Pinpoint the cell where the given text exists, returning its (x, y) midpoint coordinate. 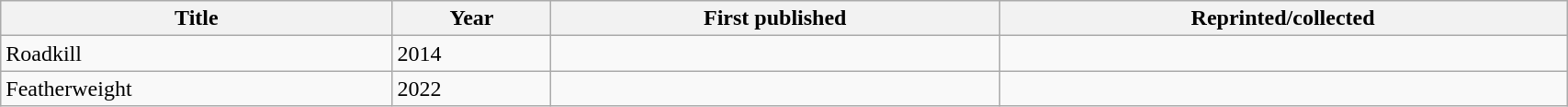
Reprinted/collected (1283, 18)
Featherweight (197, 89)
First published (775, 18)
Year (472, 18)
Title (197, 18)
2022 (472, 89)
2014 (472, 53)
Roadkill (197, 53)
